Find where the given text appears and provide that cell's center as [x, y] coordinate. 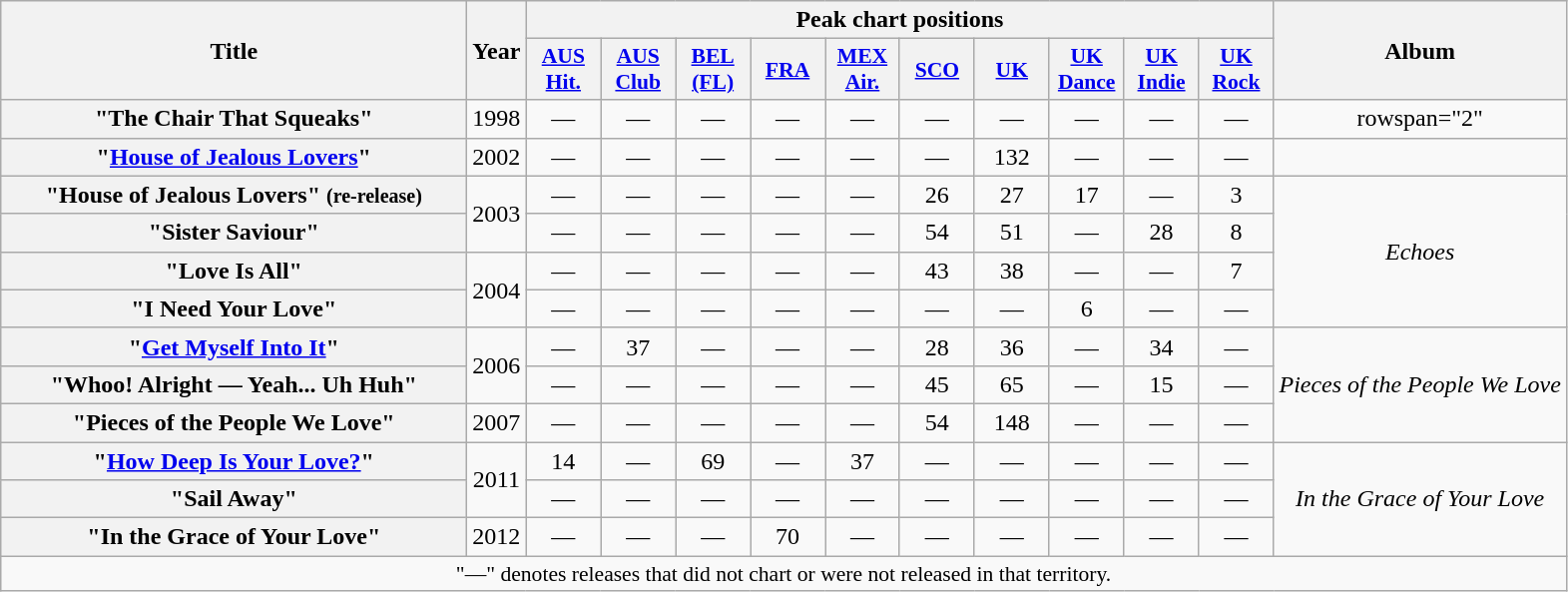
"House of Jealous Lovers" [234, 157]
SCO [936, 70]
"In the Grace of Your Love" [234, 537]
FRA [788, 70]
"Get Myself Into It" [234, 346]
70 [788, 537]
Year [497, 50]
17 [1086, 195]
2012 [497, 537]
38 [1012, 271]
51 [1012, 233]
7 [1236, 271]
Peak chart positions [900, 20]
45 [936, 384]
"—" denotes releases that did not chart or were not released in that territory. [784, 574]
15 [1162, 384]
65 [1012, 384]
148 [1012, 422]
2011 [497, 479]
"I Need Your Love" [234, 308]
14 [563, 460]
2004 [497, 290]
3 [1236, 195]
"Whoo! Alright — Yeah... Uh Huh" [234, 384]
Pieces of the People We Love [1419, 384]
69 [713, 460]
"House of Jealous Lovers" (re-release) [234, 195]
Album [1419, 50]
34 [1162, 346]
2006 [497, 365]
27 [1012, 195]
AUSClub [639, 70]
2007 [497, 422]
Title [234, 50]
AUSHit. [563, 70]
UK [1012, 70]
UKRock [1236, 70]
2002 [497, 157]
"Sail Away" [234, 499]
UKDance [1086, 70]
In the Grace of Your Love [1419, 498]
BEL(FL) [713, 70]
8 [1236, 233]
UKIndie [1162, 70]
132 [1012, 157]
43 [936, 271]
"Sister Saviour" [234, 233]
rowspan="2" [1419, 119]
"The Chair That Squeaks" [234, 119]
"Pieces of the People We Love" [234, 422]
Echoes [1419, 252]
1998 [497, 119]
"Love Is All" [234, 271]
2003 [497, 214]
"How Deep Is Your Love?" [234, 460]
MEXAir. [862, 70]
6 [1086, 308]
36 [1012, 346]
26 [936, 195]
